Provide the (X, Y) coordinate of the cell's center where the given text is located.  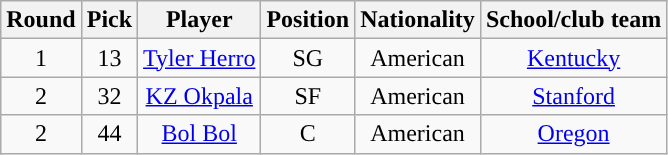
32 (109, 96)
Pick (109, 20)
School/club team (573, 20)
Tyler Herro (200, 58)
Nationality (418, 20)
Player (200, 20)
C (308, 134)
Kentucky (573, 58)
Oregon (573, 134)
Stanford (573, 96)
SG (308, 58)
13 (109, 58)
Bol Bol (200, 134)
44 (109, 134)
KZ Okpala (200, 96)
SF (308, 96)
Position (308, 20)
Round (41, 20)
1 (41, 58)
